Locate the cell with the specified text and output its [X, Y] center coordinate. 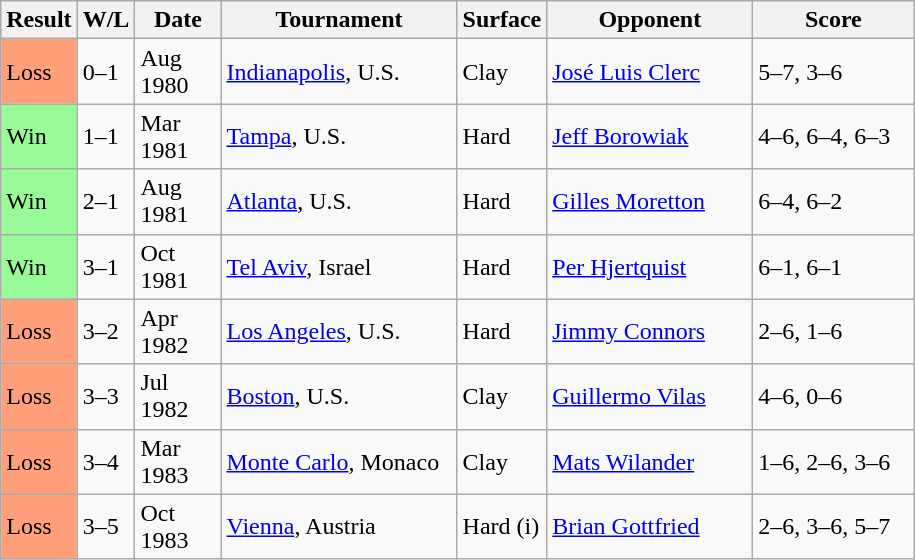
Jul 1982 [178, 396]
Hard (i) [502, 526]
Date [178, 20]
Score [834, 20]
Atlanta, U.S. [339, 202]
W/L [106, 20]
Oct 1983 [178, 526]
2–6, 3–6, 5–7 [834, 526]
2–1 [106, 202]
3–2 [106, 332]
Vienna, Austria [339, 526]
Indianapolis, U.S. [339, 72]
5–7, 3–6 [834, 72]
Gilles Moretton [650, 202]
Guillermo Vilas [650, 396]
3–5 [106, 526]
4–6, 6–4, 6–3 [834, 136]
1–1 [106, 136]
Result [39, 20]
2–6, 1–6 [834, 332]
Tournament [339, 20]
3–3 [106, 396]
Tel Aviv, Israel [339, 266]
Jimmy Connors [650, 332]
Aug 1981 [178, 202]
Surface [502, 20]
3–1 [106, 266]
0–1 [106, 72]
Monte Carlo, Monaco [339, 462]
6–1, 6–1 [834, 266]
1–6, 2–6, 3–6 [834, 462]
Tampa, U.S. [339, 136]
Los Angeles, U.S. [339, 332]
Brian Gottfried [650, 526]
José Luis Clerc [650, 72]
3–4 [106, 462]
Opponent [650, 20]
Aug 1980 [178, 72]
6–4, 6–2 [834, 202]
Mar 1981 [178, 136]
Mats Wilander [650, 462]
Apr 1982 [178, 332]
Boston, U.S. [339, 396]
Per Hjertquist [650, 266]
Mar 1983 [178, 462]
Jeff Borowiak [650, 136]
4–6, 0–6 [834, 396]
Oct 1981 [178, 266]
